Locate the cell with the specified text and output its [X, Y] center coordinate. 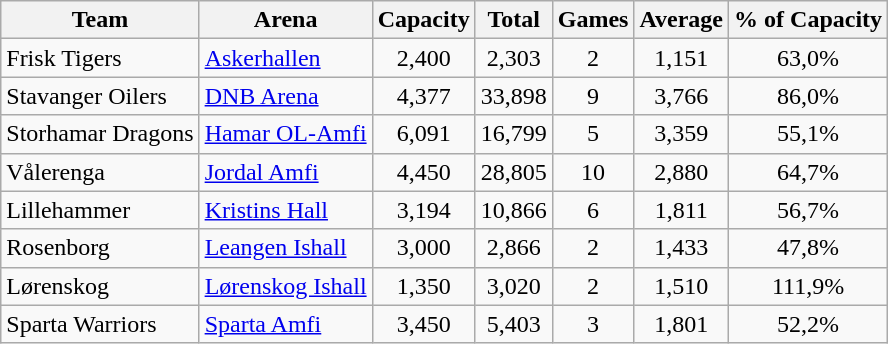
3,450 [424, 324]
Leangen Ishall [286, 248]
10,866 [514, 210]
Average [682, 20]
Hamar OL-Amfi [286, 134]
% of Capacity [808, 20]
Jordal Amfi [286, 172]
86,0% [808, 96]
52,2% [808, 324]
4,377 [424, 96]
Stavanger Oilers [100, 96]
3,194 [424, 210]
Rosenborg [100, 248]
3,766 [682, 96]
Storhamar Dragons [100, 134]
1,510 [682, 286]
2,400 [424, 58]
4,450 [424, 172]
47,8% [808, 248]
3,000 [424, 248]
Lørenskog [100, 286]
6,091 [424, 134]
Team [100, 20]
Sparta Amfi [286, 324]
111,9% [808, 286]
10 [593, 172]
Frisk Tigers [100, 58]
Arena [286, 20]
DNB Arena [286, 96]
55,1% [808, 134]
5,403 [514, 324]
33,898 [514, 96]
1,350 [424, 286]
Lørenskog Ishall [286, 286]
2,880 [682, 172]
63,0% [808, 58]
1,433 [682, 248]
Games [593, 20]
5 [593, 134]
1,811 [682, 210]
3,359 [682, 134]
Vålerenga [100, 172]
Sparta Warriors [100, 324]
16,799 [514, 134]
3 [593, 324]
Total [514, 20]
56,7% [808, 210]
64,7% [808, 172]
6 [593, 210]
28,805 [514, 172]
1,151 [682, 58]
9 [593, 96]
Kristins Hall [286, 210]
Lillehammer [100, 210]
Askerhallen [286, 58]
3,020 [514, 286]
1,801 [682, 324]
Capacity [424, 20]
2,303 [514, 58]
2,866 [514, 248]
